Provide the [X, Y] coordinate of the cell's center where the given text is located.  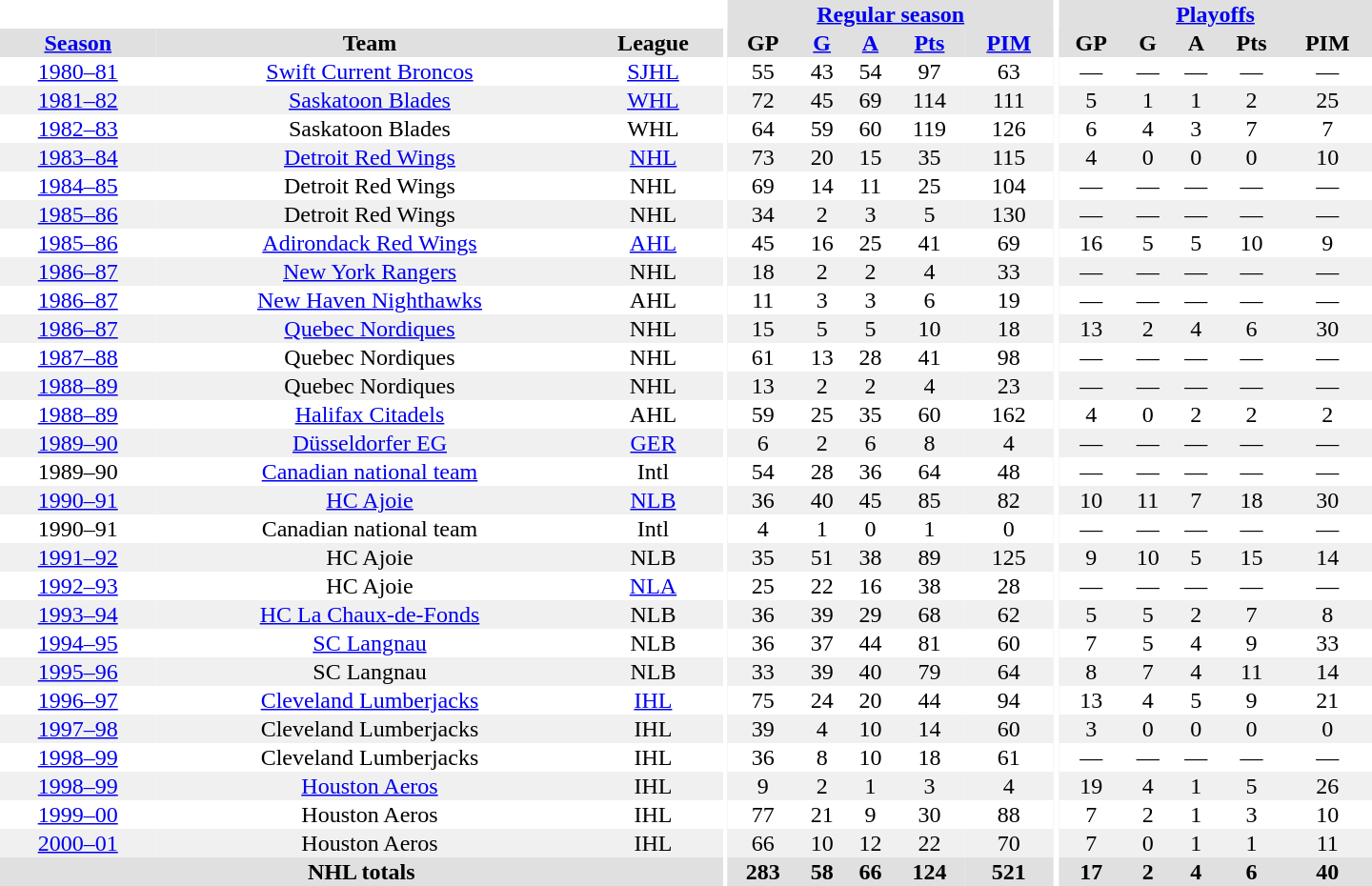
82 [1008, 500]
1987–88 [78, 357]
58 [821, 872]
NHL totals [361, 872]
Team [370, 43]
162 [1008, 414]
12 [871, 843]
130 [1008, 214]
Düsseldorfer EG [370, 443]
72 [762, 100]
New Haven Nighthawks [370, 300]
98 [1008, 357]
125 [1008, 557]
104 [1008, 186]
34 [762, 214]
1992–93 [78, 586]
Playoffs [1216, 14]
1993–94 [78, 614]
1995–96 [78, 672]
114 [930, 100]
1981–82 [78, 100]
89 [930, 557]
111 [1008, 100]
NLA [653, 586]
1994–95 [78, 643]
79 [930, 672]
1983–84 [78, 157]
SJHL [653, 71]
77 [762, 815]
2000–01 [78, 843]
51 [821, 557]
League [653, 43]
1984–85 [78, 186]
1980–81 [78, 71]
68 [930, 614]
GER [653, 443]
1997–98 [78, 729]
Regular season [890, 14]
124 [930, 872]
70 [1008, 843]
63 [1008, 71]
26 [1327, 786]
Halifax Citadels [370, 414]
73 [762, 157]
48 [1008, 472]
24 [821, 700]
1999–00 [78, 815]
17 [1091, 872]
Swift Current Broncos [370, 71]
43 [821, 71]
New York Rangers [370, 272]
126 [1008, 129]
HC La Chaux-de-Fonds [370, 614]
29 [871, 614]
283 [762, 872]
37 [821, 643]
94 [1008, 700]
Adirondack Red Wings [370, 243]
Season [78, 43]
97 [930, 71]
521 [1008, 872]
88 [1008, 815]
62 [1008, 614]
115 [1008, 157]
23 [1008, 386]
55 [762, 71]
1982–83 [78, 129]
85 [930, 500]
75 [762, 700]
1996–97 [78, 700]
1991–92 [78, 557]
119 [930, 129]
81 [930, 643]
